Determine the [X, Y] coordinate at the center of the cell enclosing the given text.  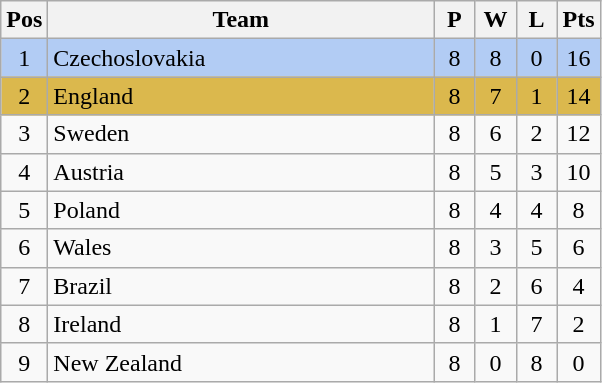
Team [241, 20]
Pos [24, 20]
New Zealand [241, 362]
Czechoslovakia [241, 58]
10 [578, 172]
L [536, 20]
England [241, 96]
Wales [241, 248]
9 [24, 362]
16 [578, 58]
Brazil [241, 286]
W [496, 20]
Poland [241, 210]
P [454, 20]
Ireland [241, 324]
12 [578, 134]
Pts [578, 20]
Sweden [241, 134]
14 [578, 96]
Austria [241, 172]
